Locate the cell with the specified text and output its [X, Y] center coordinate. 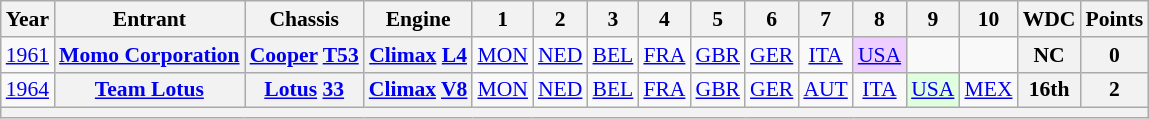
Climax L4 [418, 55]
Momo Corporation [150, 55]
Entrant [150, 19]
4 [664, 19]
16th [1050, 90]
1 [502, 19]
3 [612, 19]
AUT [825, 90]
Engine [418, 19]
1964 [28, 90]
Points [1114, 19]
7 [825, 19]
Chassis [304, 19]
MEX [988, 90]
6 [772, 19]
Climax V8 [418, 90]
9 [932, 19]
8 [880, 19]
1961 [28, 55]
Cooper T53 [304, 55]
WDC [1050, 19]
0 [1114, 55]
10 [988, 19]
NC [1050, 55]
Team Lotus [150, 90]
5 [718, 19]
Lotus 33 [304, 90]
Year [28, 19]
